Find where the given text appears and provide that cell's center as (X, Y) coordinate. 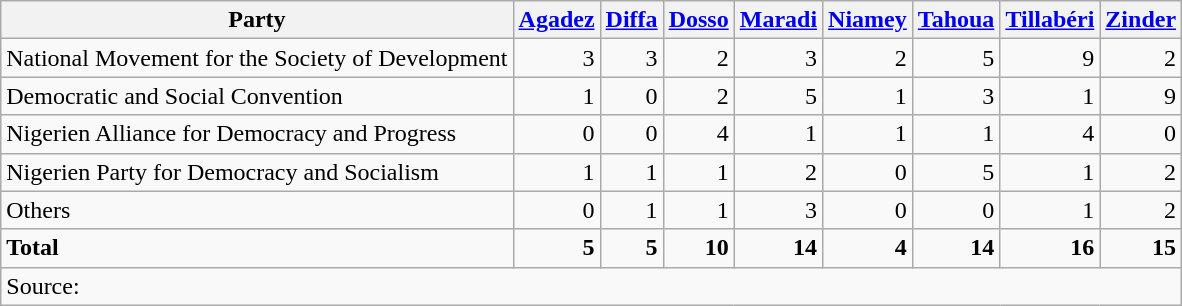
Source: (592, 286)
Democratic and Social Convention (257, 96)
Agadez (556, 20)
10 (698, 248)
Zinder (1141, 20)
15 (1141, 248)
Nigerien Alliance for Democracy and Progress (257, 134)
Total (257, 248)
Nigerien Party for Democracy and Socialism (257, 172)
Maradi (778, 20)
National Movement for the Society of Development (257, 58)
Niamey (868, 20)
Tillabéri (1050, 20)
Others (257, 210)
Dosso (698, 20)
16 (1050, 248)
Party (257, 20)
Tahoua (956, 20)
Diffa (632, 20)
